Find where the given text appears and provide that cell's center as (X, Y) coordinate. 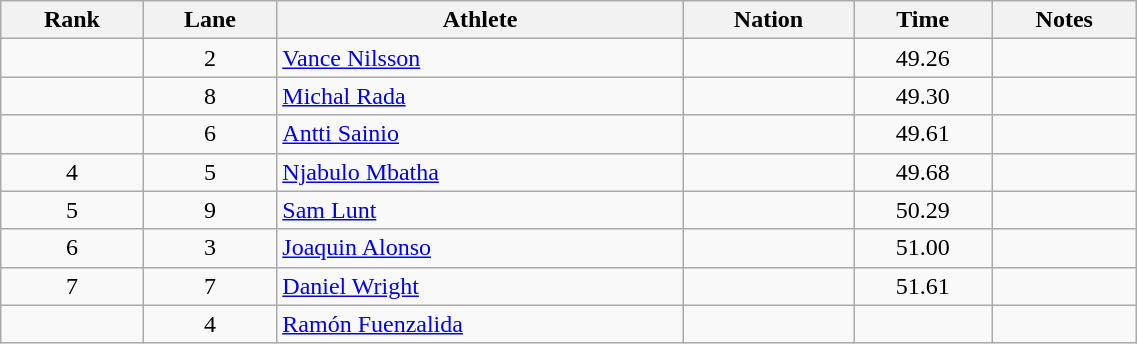
Nation (768, 20)
Notes (1064, 20)
50.29 (923, 210)
49.30 (923, 96)
Sam Lunt (480, 210)
8 (210, 96)
Ramón Fuenzalida (480, 324)
Antti Sainio (480, 134)
Michal Rada (480, 96)
9 (210, 210)
Joaquin Alonso (480, 248)
Athlete (480, 20)
49.68 (923, 172)
Lane (210, 20)
49.61 (923, 134)
Rank (72, 20)
Vance Nilsson (480, 58)
Time (923, 20)
51.00 (923, 248)
51.61 (923, 286)
49.26 (923, 58)
Daniel Wright (480, 286)
Njabulo Mbatha (480, 172)
2 (210, 58)
3 (210, 248)
